Extract the (x, y) coordinate from the center of the cell holding the provided text.  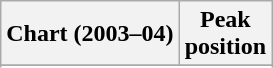
Chart (2003–04) (90, 34)
Peakposition (225, 34)
